Identify which cell holds the provided text, then report its [x, y] central coordinate. 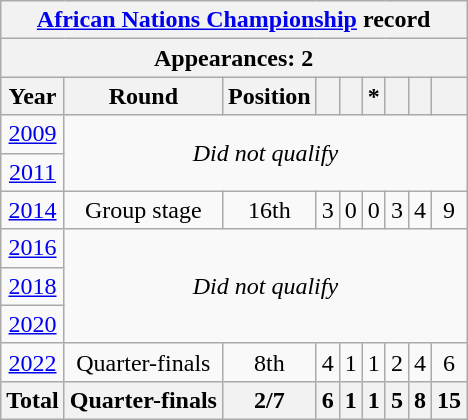
2 [396, 362]
2011 [33, 172]
16th [269, 210]
Round [143, 96]
15 [450, 400]
Year [33, 96]
Position [269, 96]
2022 [33, 362]
African Nations Championship record [234, 20]
8th [269, 362]
2/7 [269, 400]
Group stage [143, 210]
2020 [33, 324]
2014 [33, 210]
* [374, 96]
8 [420, 400]
2018 [33, 286]
9 [450, 210]
2016 [33, 248]
5 [396, 400]
2009 [33, 134]
Total [33, 400]
Appearances: 2 [234, 58]
